Scan for the cell matching the given text and deliver its [X, Y] coordinate at center. 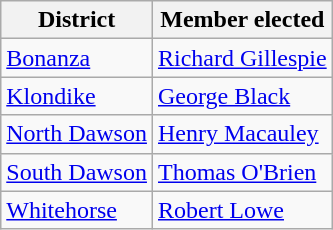
Richard Gillespie [242, 58]
North Dawson [77, 134]
Whitehorse [77, 210]
Bonanza [77, 58]
Klondike [77, 96]
South Dawson [77, 172]
Thomas O'Brien [242, 172]
George Black [242, 96]
District [77, 20]
Henry Macauley [242, 134]
Member elected [242, 20]
Robert Lowe [242, 210]
